Pinpoint the cell where the given text exists, returning its [x, y] midpoint coordinate. 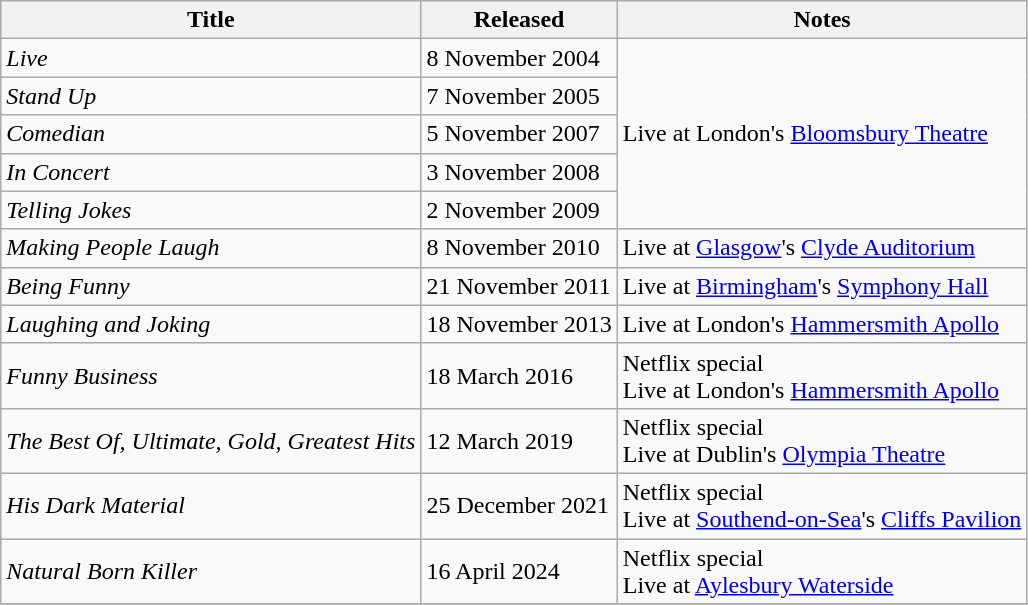
8 November 2010 [519, 248]
12 March 2019 [519, 440]
Netflix specialLive at Dublin's Olympia Theatre [822, 440]
Notes [822, 20]
18 November 2013 [519, 324]
Telling Jokes [211, 210]
25 December 2021 [519, 506]
In Concert [211, 172]
21 November 2011 [519, 286]
Netflix specialLive at London's Hammersmith Apollo [822, 376]
5 November 2007 [519, 134]
7 November 2005 [519, 96]
3 November 2008 [519, 172]
Funny Business [211, 376]
16 April 2024 [519, 570]
Live at London's Hammersmith Apollo [822, 324]
Comedian [211, 134]
Netflix specialLive at Southend-on-Sea's Cliffs Pavilion [822, 506]
2 November 2009 [519, 210]
Natural Born Killer [211, 570]
Live at London's Bloomsbury Theatre [822, 134]
Live at Glasgow's Clyde Auditorium [822, 248]
Stand Up [211, 96]
The Best Of, Ultimate, Gold, Greatest Hits [211, 440]
8 November 2004 [519, 58]
Live at Birmingham's Symphony Hall [822, 286]
18 March 2016 [519, 376]
His Dark Material [211, 506]
Netflix specialLive at Aylesbury Waterside [822, 570]
Title [211, 20]
Released [519, 20]
Making People Laugh [211, 248]
Being Funny [211, 286]
Laughing and Joking [211, 324]
Live [211, 58]
